Locate the cell with the specified text and output its (X, Y) center coordinate. 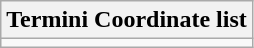
Termini Coordinate list (127, 20)
